Pinpoint the cell where the given text exists, returning its [x, y] midpoint coordinate. 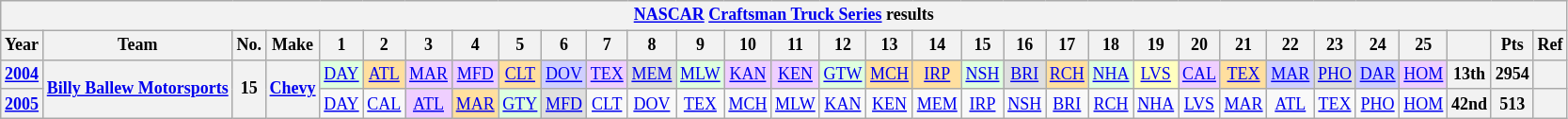
GTY [520, 104]
513 [1513, 104]
Team [137, 45]
2954 [1513, 74]
5 [520, 45]
16 [1025, 45]
Billy Ballew Motorsports [137, 89]
18 [1111, 45]
8 [652, 45]
Year [23, 45]
3 [429, 45]
25 [1424, 45]
4 [475, 45]
1 [341, 45]
Ref [1550, 45]
9 [700, 45]
Make [293, 45]
12 [843, 45]
24 [1377, 45]
17 [1068, 45]
11 [796, 45]
Pts [1513, 45]
13 [890, 45]
21 [1243, 45]
GTW [843, 74]
23 [1336, 45]
22 [1291, 45]
7 [607, 45]
19 [1156, 45]
13th [1469, 74]
2 [384, 45]
2004 [23, 74]
No. [248, 45]
14 [937, 45]
42nd [1469, 104]
6 [564, 45]
20 [1200, 45]
Chevy [293, 89]
2005 [23, 104]
NASCAR Craftsman Truck Series results [784, 15]
10 [748, 45]
DAR [1377, 74]
